Output the [x, y] coordinate of the center of the cell containing the given text.  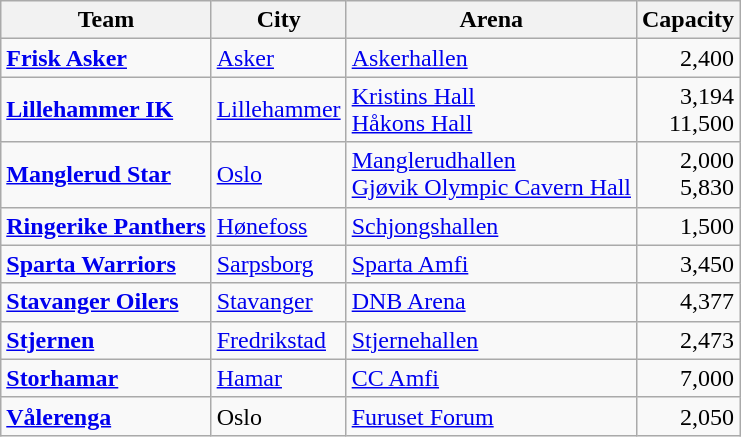
Capacity [688, 20]
Team [106, 20]
Manglerudhallen Gjøvik Olympic Cavern Hall [491, 174]
Stjernen [106, 340]
2,050 [688, 416]
3,194 11,500 [688, 110]
Sarpsborg [278, 264]
Lillehammer [278, 110]
1,500 [688, 226]
Asker [278, 58]
Stavanger Oilers [106, 302]
2,473 [688, 340]
Sparta Warriors [106, 264]
Schjongshallen [491, 226]
Storhamar [106, 378]
Askerhallen [491, 58]
Manglerud Star [106, 174]
Lillehammer IK [106, 110]
DNB Arena [491, 302]
Kristins Hall Håkons Hall [491, 110]
Frisk Asker [106, 58]
Ringerike Panthers [106, 226]
Furuset Forum [491, 416]
Stavanger [278, 302]
Vålerenga [106, 416]
Hamar [278, 378]
Fredrikstad [278, 340]
Sparta Amfi [491, 264]
2,400 [688, 58]
Stjernehallen [491, 340]
4,377 [688, 302]
Arena [491, 20]
3,450 [688, 264]
2,000 5,830 [688, 174]
Hønefoss [278, 226]
City [278, 20]
CC Amfi [491, 378]
7,000 [688, 378]
